Return the (X, Y) coordinate for the center point of the cell that contains the specified text.  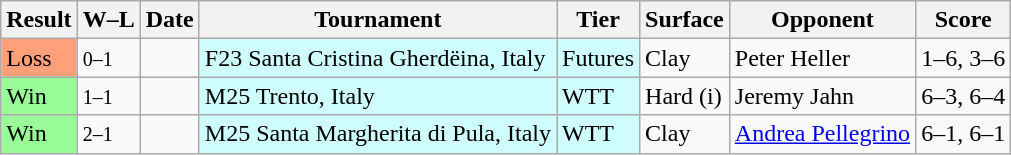
Andrea Pellegrino (822, 134)
0–1 (108, 58)
Peter Heller (822, 58)
Futures (598, 58)
2–1 (108, 134)
Date (170, 20)
Result (39, 20)
1–6, 3–6 (964, 58)
Opponent (822, 20)
Score (964, 20)
Hard (i) (685, 96)
W–L (108, 20)
Jeremy Jahn (822, 96)
M25 Trento, Italy (378, 96)
Loss (39, 58)
6–3, 6–4 (964, 96)
Tier (598, 20)
6–1, 6–1 (964, 134)
F23 Santa Cristina Gherdëina, Italy (378, 58)
1–1 (108, 96)
Tournament (378, 20)
M25 Santa Margherita di Pula, Italy (378, 134)
Surface (685, 20)
